Output the (x, y) coordinate of the center of the cell containing the given text.  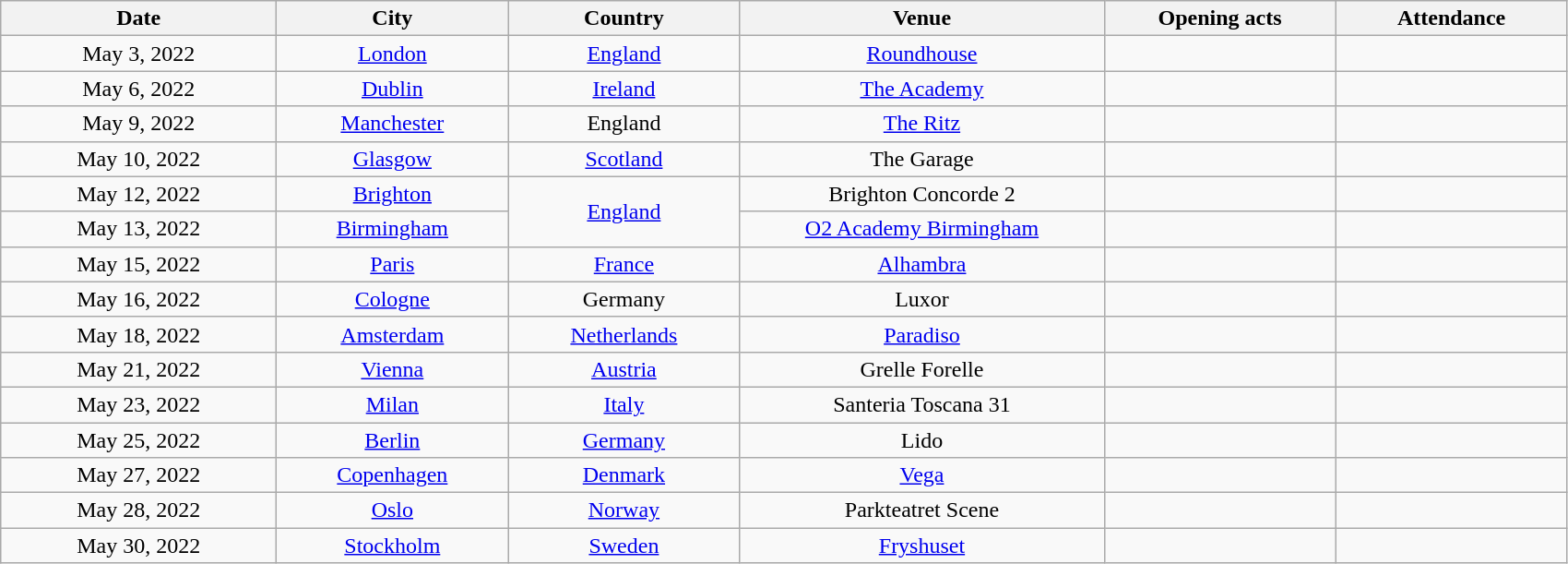
Opening acts (1219, 18)
Sweden (624, 546)
Vienna (393, 369)
Santeria Toscana 31 (922, 404)
May 21, 2022 (138, 369)
Alhambra (922, 264)
May 25, 2022 (138, 440)
Brighton (393, 194)
Ireland (624, 89)
May 12, 2022 (138, 194)
Country (624, 18)
Roundhouse (922, 54)
May 9, 2022 (138, 124)
Stockholm (393, 546)
Norway (624, 510)
Milan (393, 404)
Scotland (624, 159)
City (393, 18)
Paradiso (922, 334)
Dublin (393, 89)
Venue (922, 18)
The Academy (922, 89)
Cologne (393, 299)
London (393, 54)
Fryshuset (922, 546)
France (624, 264)
May 13, 2022 (138, 229)
May 16, 2022 (138, 299)
Vega (922, 475)
Birmingham (393, 229)
May 30, 2022 (138, 546)
May 28, 2022 (138, 510)
Lido (922, 440)
May 10, 2022 (138, 159)
Date (138, 18)
Glasgow (393, 159)
Parkteatret Scene (922, 510)
O2 Academy Birmingham (922, 229)
Netherlands (624, 334)
Oslo (393, 510)
Denmark (624, 475)
May 23, 2022 (138, 404)
Grelle Forelle (922, 369)
Berlin (393, 440)
May 3, 2022 (138, 54)
Manchester (393, 124)
May 27, 2022 (138, 475)
Italy (624, 404)
May 18, 2022 (138, 334)
Austria (624, 369)
The Ritz (922, 124)
Paris (393, 264)
Brighton Concorde 2 (922, 194)
The Garage (922, 159)
May 15, 2022 (138, 264)
Amsterdam (393, 334)
Attendance (1452, 18)
Copenhagen (393, 475)
May 6, 2022 (138, 89)
Luxor (922, 299)
